Pinpoint the cell where the given text exists, returning its [x, y] midpoint coordinate. 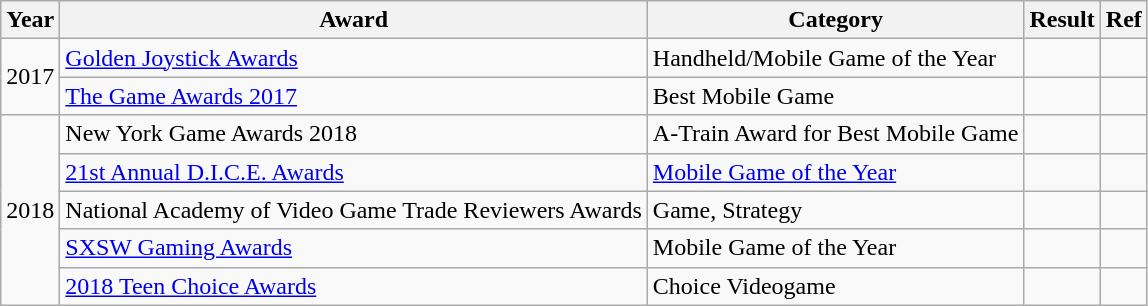
A-Train Award for Best Mobile Game [836, 134]
2018 [30, 210]
Category [836, 20]
Ref [1124, 20]
Result [1062, 20]
Award [354, 20]
2018 Teen Choice Awards [354, 286]
SXSW Gaming Awards [354, 248]
Game, Strategy [836, 210]
Year [30, 20]
Choice Videogame [836, 286]
New York Game Awards 2018 [354, 134]
2017 [30, 77]
Handheld/Mobile Game of the Year [836, 58]
21st Annual D.I.C.E. Awards [354, 172]
National Academy of Video Game Trade Reviewers Awards [354, 210]
Golden Joystick Awards [354, 58]
Best Mobile Game [836, 96]
The Game Awards 2017 [354, 96]
